Find where the given text appears and provide that cell's center as [x, y] coordinate. 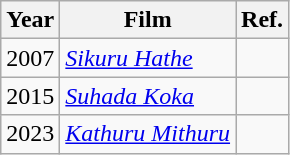
Film [148, 20]
Ref. [262, 20]
Sikuru Hathe [148, 58]
Year [30, 20]
2023 [30, 134]
Suhada Koka [148, 96]
2015 [30, 96]
Kathuru Mithuru [148, 134]
2007 [30, 58]
